Return (X, Y) of the center of cell containing provided text 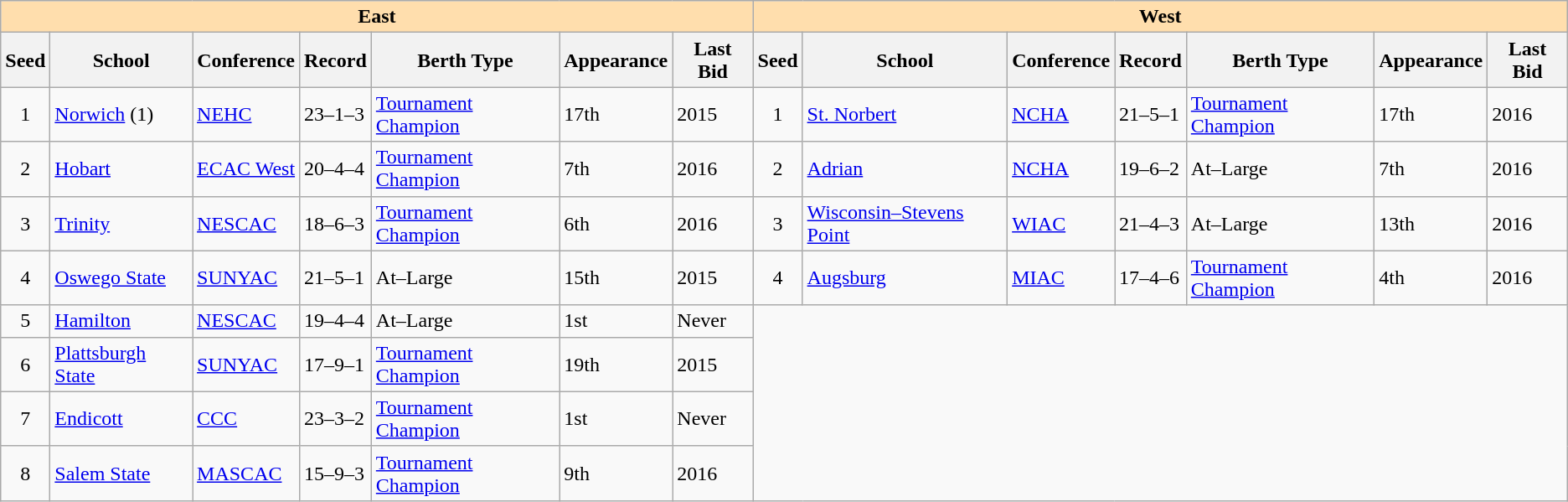
19–4–4 (336, 321)
17–4–6 (1151, 278)
WIAC (1061, 223)
Oswego State (121, 278)
CCC (246, 419)
West (1160, 17)
6 (25, 364)
Salem State (121, 473)
Adrian (905, 169)
8 (25, 473)
19th (616, 364)
13th (1431, 223)
7 (25, 419)
East (377, 17)
Hobart (121, 169)
20–4–4 (336, 169)
17–9–1 (336, 364)
23–1–3 (336, 114)
6th (616, 223)
19–6–2 (1151, 169)
21–4–3 (1151, 223)
23–3–2 (336, 419)
St. Norbert (905, 114)
NEHC (246, 114)
Trinity (121, 223)
ECAC West (246, 169)
Augsburg (905, 278)
18–6–3 (336, 223)
MASCAC (246, 473)
Hamilton (121, 321)
15th (616, 278)
Plattsburgh State (121, 364)
MIAC (1061, 278)
5 (25, 321)
Wisconsin–Stevens Point (905, 223)
Endicott (121, 419)
4th (1431, 278)
Norwich (1) (121, 114)
15–9–3 (336, 473)
9th (616, 473)
